Identify which cell holds the provided text, then report its [X, Y] central coordinate. 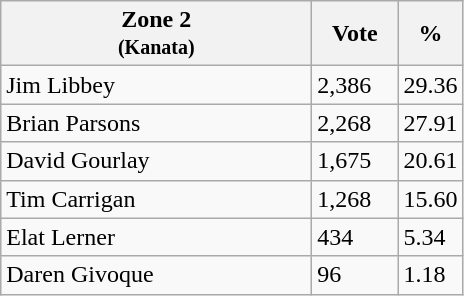
Daren Givoque [156, 275]
27.91 [430, 123]
2,386 [355, 85]
Zone 2 (Kanata) [156, 34]
Elat Lerner [156, 237]
Tim Carrigan [156, 199]
96 [355, 275]
2,268 [355, 123]
29.36 [430, 85]
15.60 [430, 199]
Brian Parsons [156, 123]
20.61 [430, 161]
1.18 [430, 275]
% [430, 34]
5.34 [430, 237]
Vote [355, 34]
434 [355, 237]
1,268 [355, 199]
David Gourlay [156, 161]
1,675 [355, 161]
Jim Libbey [156, 85]
